Output the (x, y) coordinate of the center of the cell containing the given text.  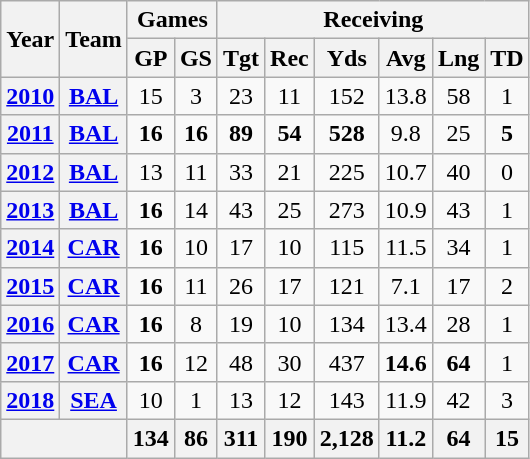
Games (172, 20)
2014 (30, 248)
54 (290, 134)
115 (346, 248)
2018 (30, 400)
14.6 (406, 362)
10.7 (406, 172)
TD (507, 58)
437 (346, 362)
Receiving (373, 20)
SEA (94, 400)
30 (290, 362)
42 (458, 400)
48 (240, 362)
28 (458, 324)
13.4 (406, 324)
5 (507, 134)
23 (240, 96)
9.8 (406, 134)
190 (290, 438)
311 (240, 438)
2011 (30, 134)
33 (240, 172)
14 (196, 210)
Avg (406, 58)
Yds (346, 58)
2 (507, 286)
10.9 (406, 210)
58 (458, 96)
152 (346, 96)
2016 (30, 324)
40 (458, 172)
2012 (30, 172)
Lng (458, 58)
21 (290, 172)
11.9 (406, 400)
GS (196, 58)
89 (240, 134)
225 (346, 172)
2010 (30, 96)
11.2 (406, 438)
0 (507, 172)
528 (346, 134)
11.5 (406, 248)
143 (346, 400)
Year (30, 39)
GP (150, 58)
19 (240, 324)
86 (196, 438)
26 (240, 286)
273 (346, 210)
8 (196, 324)
34 (458, 248)
2017 (30, 362)
Tgt (240, 58)
121 (346, 286)
13.8 (406, 96)
Team (94, 39)
2,128 (346, 438)
7.1 (406, 286)
2013 (30, 210)
Rec (290, 58)
2015 (30, 286)
